Search for the cell housing the specified text and yield its (x, y) center coordinate. 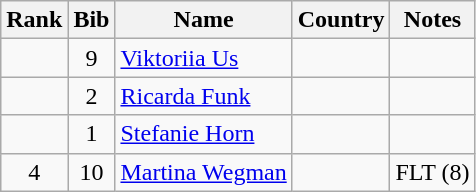
10 (92, 172)
Notes (432, 20)
Name (204, 20)
2 (92, 96)
Ricarda Funk (204, 96)
4 (34, 172)
Rank (34, 20)
Martina Wegman (204, 172)
1 (92, 134)
9 (92, 58)
Country (341, 20)
FLT (8) (432, 172)
Bib (92, 20)
Stefanie Horn (204, 134)
Viktoriia Us (204, 58)
